Extract the [x, y] coordinate from the center of the cell holding the provided text.  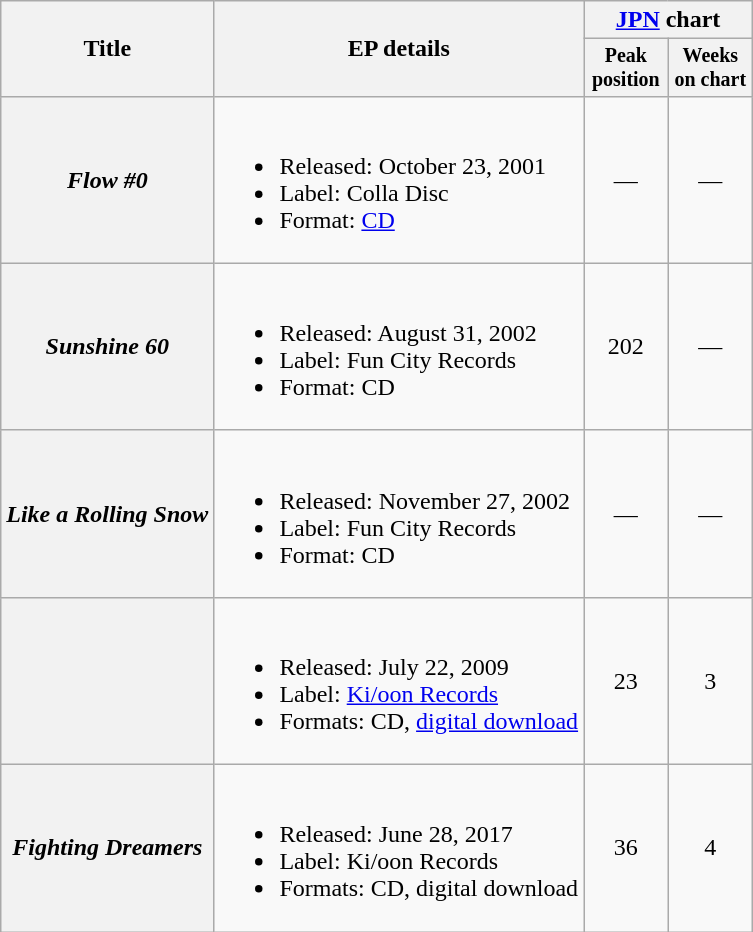
36 [626, 848]
Released: June 28, 2017Label: Ki/oon RecordsFormats: CD, digital download [399, 848]
Weeks on chart [710, 68]
Released: October 23, 2001Label: Colla DiscFormat: CD [399, 180]
23 [626, 680]
4 [710, 848]
Peak position [626, 68]
Released: August 31, 2002Label: Fun City RecordsFormat: CD [399, 346]
Released: November 27, 2002Label: Fun City RecordsFormat: CD [399, 514]
Fighting Dreamers [108, 848]
Title [108, 49]
Sunshine 60 [108, 346]
202 [626, 346]
JPN chart [668, 20]
Released: July 22, 2009Label: Ki/oon RecordsFormats: CD, digital download [399, 680]
Flow #0 [108, 180]
Like a Rolling Snow [108, 514]
EP details [399, 49]
3 [710, 680]
